Capture the cell that displays the provided text and extract its (X, Y) central coordinate. 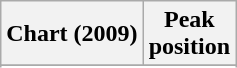
Chart (2009) (72, 34)
Peakposition (189, 34)
